Return the (x, y) coordinate for the center point of the cell that contains the specified text.  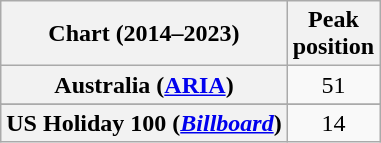
US Holiday 100 (Billboard) (144, 123)
14 (333, 123)
51 (333, 85)
Chart (2014–2023) (144, 34)
Peakposition (333, 34)
Australia (ARIA) (144, 85)
